Output the (X, Y) coordinate of the center of the cell containing the given text.  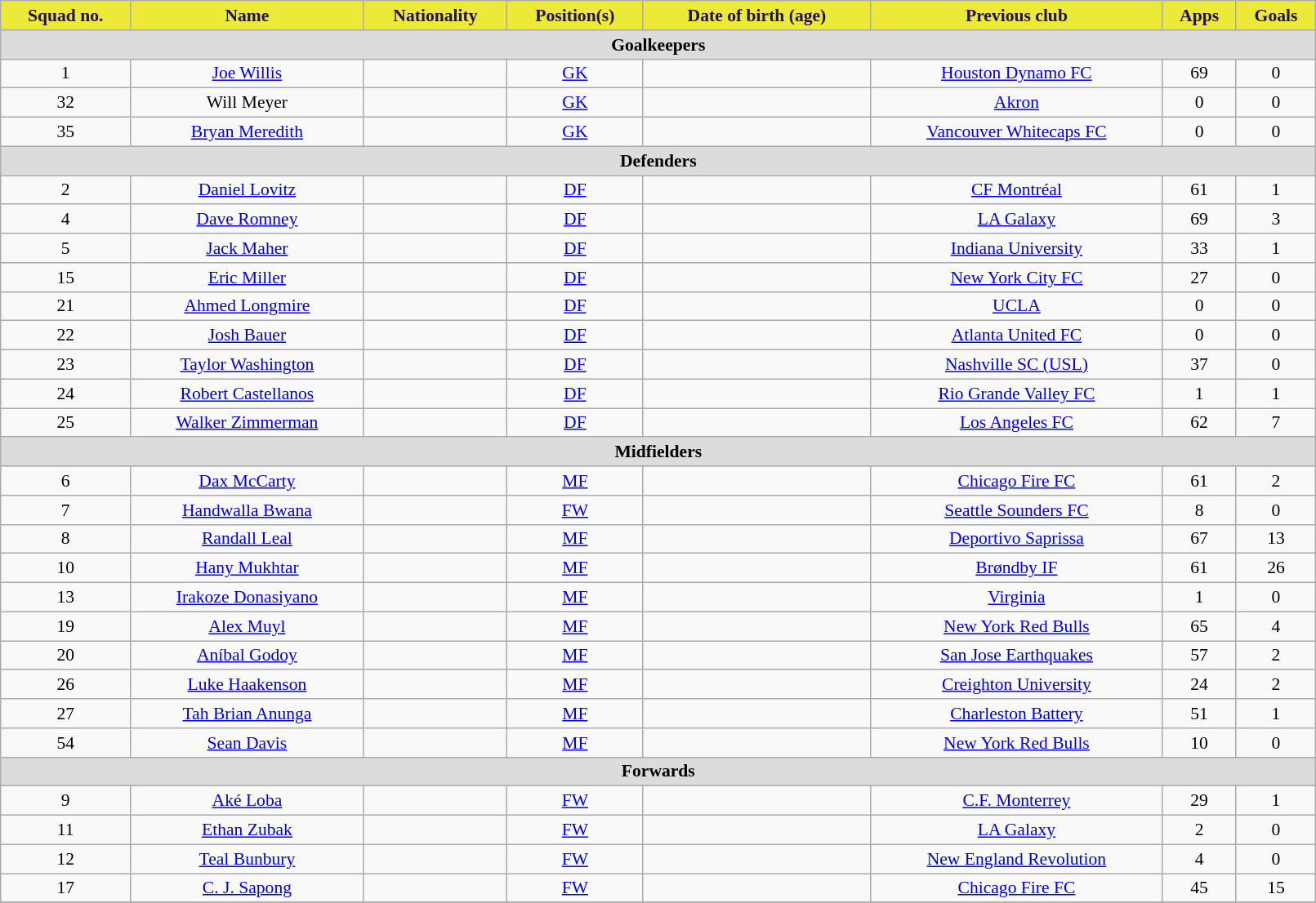
Tah Brian Anunga (247, 714)
Josh Bauer (247, 336)
25 (65, 423)
5 (65, 248)
Walker Zimmerman (247, 423)
Nashville SC (USL) (1016, 365)
Previous club (1016, 16)
Alex Muyl (247, 626)
67 (1199, 539)
Handwalla Bwana (247, 510)
Midfielders (658, 452)
Apps (1199, 16)
19 (65, 626)
Charleston Battery (1016, 714)
Daniel Lovitz (247, 190)
Akron (1016, 103)
C.F. Monterrey (1016, 801)
21 (65, 306)
Sean Davis (247, 743)
51 (1199, 714)
57 (1199, 656)
12 (65, 859)
35 (65, 132)
Date of birth (age) (756, 16)
11 (65, 830)
Luke Haakenson (247, 685)
Creighton University (1016, 685)
Forwards (658, 772)
Randall Leal (247, 539)
Will Meyer (247, 103)
Houston Dynamo FC (1016, 73)
Squad no. (65, 16)
6 (65, 481)
45 (1199, 888)
Dave Romney (247, 220)
Indiana University (1016, 248)
Deportivo Saprissa (1016, 539)
Atlanta United FC (1016, 336)
54 (65, 743)
Vancouver Whitecaps FC (1016, 132)
Irakoze Donasiyano (247, 598)
Joe Willis (247, 73)
Dax McCarty (247, 481)
22 (65, 336)
3 (1276, 220)
C. J. Sapong (247, 888)
Nationality (435, 16)
9 (65, 801)
Bryan Meredith (247, 132)
32 (65, 103)
29 (1199, 801)
Defenders (658, 161)
23 (65, 365)
Aníbal Godoy (247, 656)
37 (1199, 365)
20 (65, 656)
Hany Mukhtar (247, 568)
San Jose Earthquakes (1016, 656)
Ahmed Longmire (247, 306)
Seattle Sounders FC (1016, 510)
65 (1199, 626)
17 (65, 888)
Aké Loba (247, 801)
Teal Bunbury (247, 859)
New England Revolution (1016, 859)
Position(s) (575, 16)
UCLA (1016, 306)
Name (247, 16)
Robert Castellanos (247, 394)
Taylor Washington (247, 365)
New York City FC (1016, 278)
Virginia (1016, 598)
62 (1199, 423)
Eric Miller (247, 278)
Goalkeepers (658, 45)
Los Angeles FC (1016, 423)
Brøndby IF (1016, 568)
Ethan Zubak (247, 830)
Jack Maher (247, 248)
Goals (1276, 16)
CF Montréal (1016, 190)
Rio Grande Valley FC (1016, 394)
33 (1199, 248)
